Output the (x, y) coordinate of the center of the cell containing the given text.  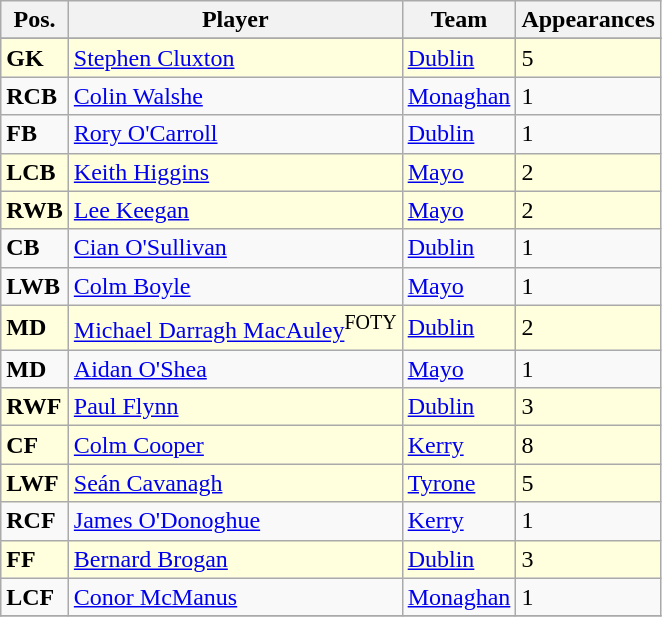
Pos. (35, 20)
Cian O'Sullivan (235, 248)
RWF (35, 407)
CF (35, 445)
Seán Cavanagh (235, 483)
LCB (35, 172)
Lee Keegan (235, 210)
Conor McManus (235, 597)
Appearances (588, 20)
Aidan O'Shea (235, 369)
James O'Donoghue (235, 521)
Keith Higgins (235, 172)
FF (35, 559)
Colm Boyle (235, 286)
Paul Flynn (235, 407)
CB (35, 248)
Player (235, 20)
Colin Walshe (235, 96)
Tyrone (459, 483)
8 (588, 445)
LWB (35, 286)
Rory O'Carroll (235, 134)
GK (35, 58)
RCF (35, 521)
Team (459, 20)
FB (35, 134)
Michael Darragh MacAuleyFOTY (235, 328)
RWB (35, 210)
RCB (35, 96)
LCF (35, 597)
Colm Cooper (235, 445)
LWF (35, 483)
Bernard Brogan (235, 559)
Stephen Cluxton (235, 58)
